Identify which cell holds the provided text, then report its [X, Y] central coordinate. 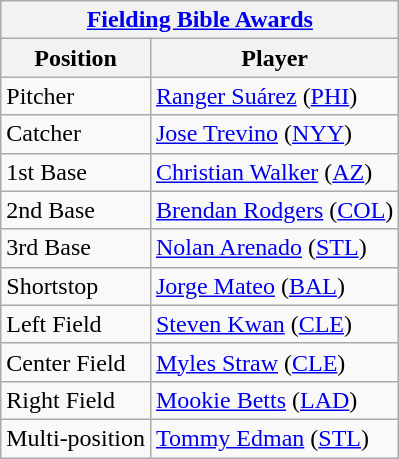
Nolan Arenado (STL) [274, 248]
Center Field [76, 362]
Brendan Rodgers (COL) [274, 210]
Catcher [76, 134]
Tommy Edman (STL) [274, 438]
Jose Trevino (NYY) [274, 134]
Player [274, 58]
Shortstop [76, 286]
Myles Straw (CLE) [274, 362]
Mookie Betts (LAD) [274, 400]
1st Base [76, 172]
Right Field [76, 400]
Christian Walker (AZ) [274, 172]
Jorge Mateo (BAL) [274, 286]
Ranger Suárez (PHI) [274, 96]
Position [76, 58]
Fielding Bible Awards [200, 20]
Pitcher [76, 96]
Multi-position [76, 438]
3rd Base [76, 248]
Left Field [76, 324]
2nd Base [76, 210]
Steven Kwan (CLE) [274, 324]
